Pinpoint the cell where the given text exists, returning its (x, y) midpoint coordinate. 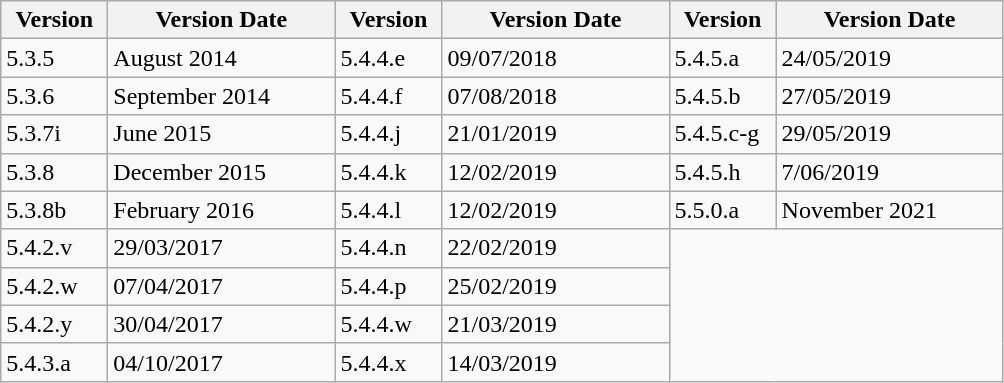
07/04/2017 (222, 286)
5.4.4.l (388, 210)
5.4.4.k (388, 172)
25/02/2019 (556, 286)
5.4.5.b (722, 96)
5.4.2.y (54, 324)
5.4.4.w (388, 324)
5.3.6 (54, 96)
November 2021 (890, 210)
5.4.2.v (54, 248)
5.3.8b (54, 210)
June 2015 (222, 134)
14/03/2019 (556, 362)
21/03/2019 (556, 324)
04/10/2017 (222, 362)
5.4.4.j (388, 134)
29/05/2019 (890, 134)
5.4.4.x (388, 362)
February 2016 (222, 210)
30/04/2017 (222, 324)
5.4.4.e (388, 58)
27/05/2019 (890, 96)
5.4.5.c-g (722, 134)
5.4.4.f (388, 96)
August 2014 (222, 58)
22/02/2019 (556, 248)
September 2014 (222, 96)
5.4.2.w (54, 286)
5.3.7i (54, 134)
09/07/2018 (556, 58)
21/01/2019 (556, 134)
December 2015 (222, 172)
5.4.4.p (388, 286)
7/06/2019 (890, 172)
07/08/2018 (556, 96)
5.4.3.a (54, 362)
29/03/2017 (222, 248)
24/05/2019 (890, 58)
5.4.5.h (722, 172)
5.3.5 (54, 58)
5.4.4.n (388, 248)
5.5.0.a (722, 210)
5.4.5.a (722, 58)
5.3.8 (54, 172)
